Capture the cell that displays the provided text and extract its [x, y] central coordinate. 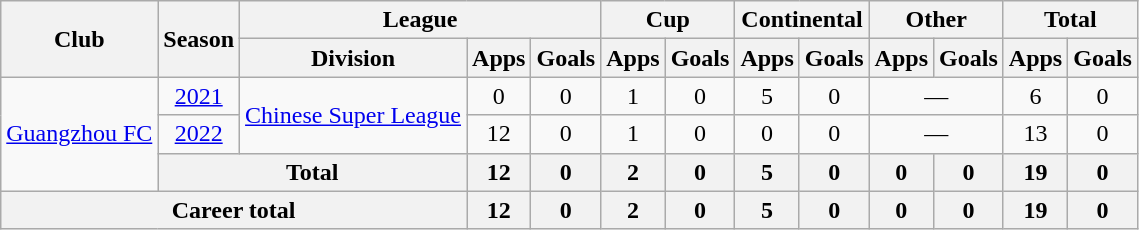
Club [80, 39]
Career total [234, 210]
Season [199, 39]
Other [936, 20]
2022 [199, 134]
2021 [199, 96]
Division [354, 58]
13 [1035, 134]
Continental [802, 20]
Chinese Super League [354, 115]
Cup [668, 20]
League [420, 20]
Guangzhou FC [80, 134]
6 [1035, 96]
